For the text-containing cell, return its midpoint in [X, Y] coordinate format. 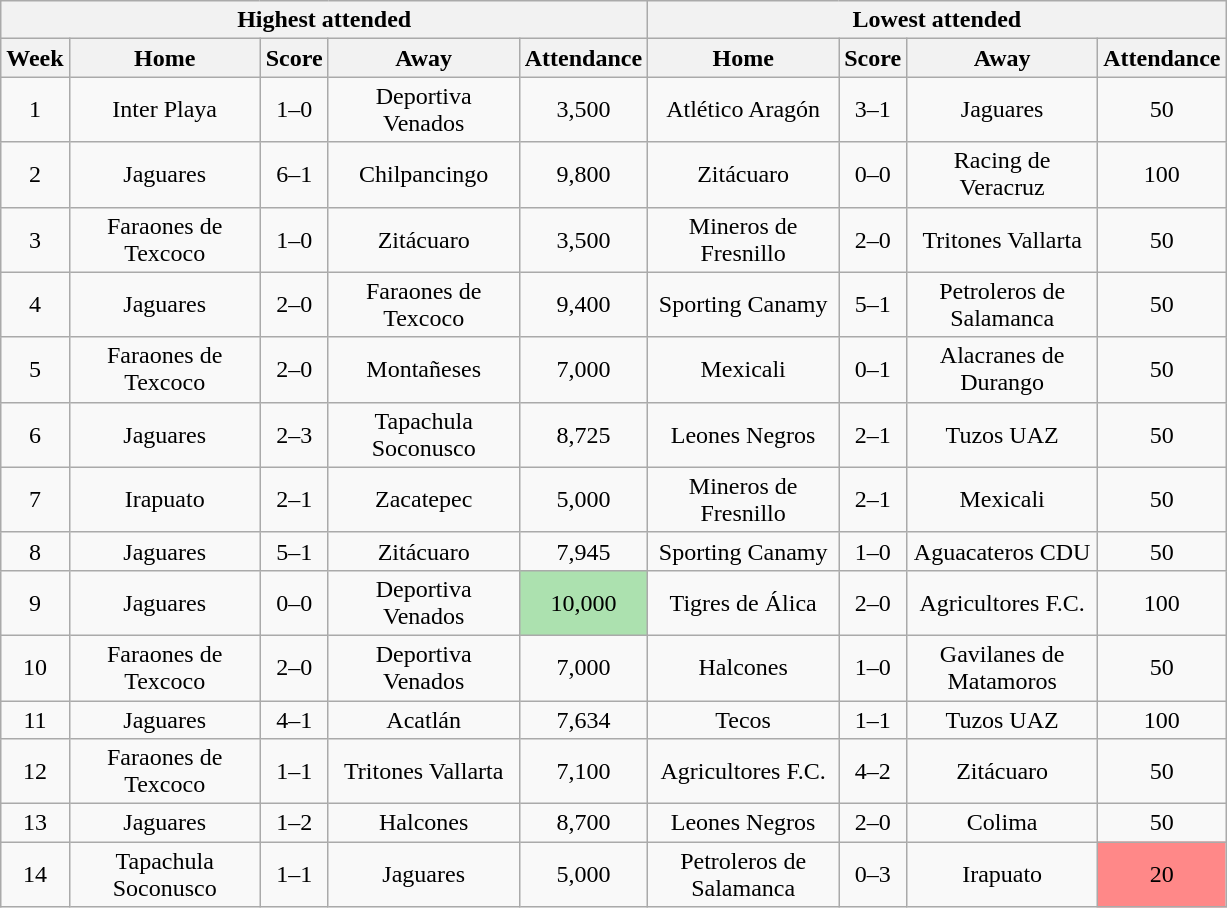
2 [35, 174]
2–3 [294, 434]
20 [1162, 874]
8,725 [583, 434]
8 [35, 551]
Gavilanes de Matamoros [1002, 668]
Racing de Veracruz [1002, 174]
1 [35, 110]
7 [35, 500]
Acatlán [424, 719]
3–1 [873, 110]
5 [35, 370]
Atlético Aragón [744, 110]
Highest attended [324, 20]
10,000 [583, 602]
12 [35, 772]
4–2 [873, 772]
7,945 [583, 551]
Tecos [744, 719]
Chilpancingo [424, 174]
10 [35, 668]
0–1 [873, 370]
0–3 [873, 874]
6–1 [294, 174]
11 [35, 719]
3 [35, 240]
9,400 [583, 304]
4 [35, 304]
Inter Playa [164, 110]
Lowest attended [937, 20]
9,800 [583, 174]
Alacranes de Durango [1002, 370]
9 [35, 602]
1–2 [294, 823]
Tigres de Álica [744, 602]
Colima [1002, 823]
14 [35, 874]
4–1 [294, 719]
7,100 [583, 772]
Aguacateros CDU [1002, 551]
13 [35, 823]
6 [35, 434]
Week [35, 58]
Zacatepec [424, 500]
8,700 [583, 823]
Montañeses [424, 370]
7,634 [583, 719]
